Find where the given text appears and provide that cell's center as (x, y) coordinate. 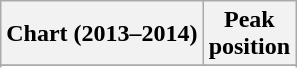
Peakposition (249, 34)
Chart (2013–2014) (102, 34)
